For the text-containing cell, return its midpoint in [x, y] coordinate format. 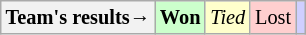
Team's results→ [78, 17]
Tied [228, 17]
Won [180, 17]
Lost [273, 17]
